Identify which cell holds the provided text, then report its (x, y) central coordinate. 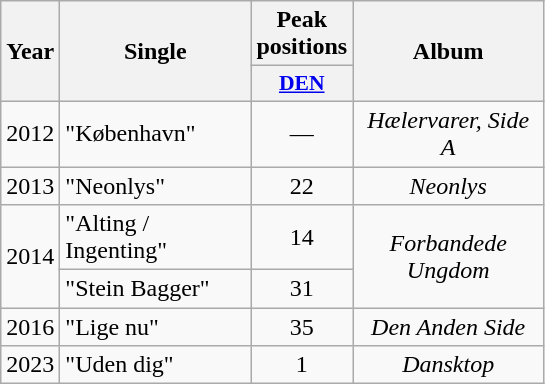
Hælervarer, Side A (448, 134)
Forbandede Ungdom (448, 256)
"Neonlys" (156, 185)
2014 (30, 256)
2023 (30, 365)
DEN (302, 84)
14 (302, 238)
2012 (30, 134)
2016 (30, 327)
2013 (30, 185)
Album (448, 52)
Neonlys (448, 185)
"Alting / Ingenting" (156, 238)
22 (302, 185)
Year (30, 52)
"Uden dig" (156, 365)
"København" (156, 134)
31 (302, 289)
Peak positions (302, 34)
"Stein Bagger" (156, 289)
35 (302, 327)
— (302, 134)
Single (156, 52)
Dansktop (448, 365)
Den Anden Side (448, 327)
1 (302, 365)
"Lige nu" (156, 327)
